For the text-containing cell, return its midpoint in (x, y) coordinate format. 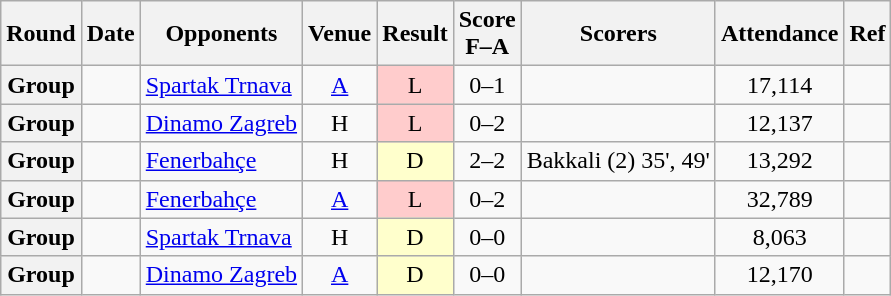
17,114 (779, 85)
12,137 (779, 123)
Scorers (618, 34)
Result (415, 34)
Round (41, 34)
8,063 (779, 237)
12,170 (779, 275)
Date (110, 34)
Attendance (779, 34)
Ref (868, 34)
Opponents (221, 34)
Bakkali (2) 35', 49' (618, 161)
0–1 (487, 85)
13,292 (779, 161)
2–2 (487, 161)
32,789 (779, 199)
ScoreF–A (487, 34)
Venue (340, 34)
